Return the [X, Y] coordinate for the center point of the cell that contains the specified text.  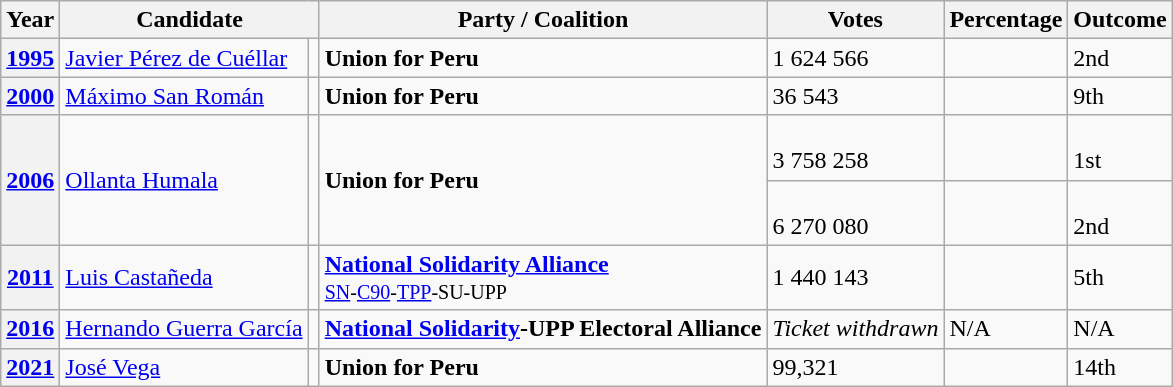
Candidate [190, 20]
2021 [30, 367]
Year [30, 20]
José Vega [184, 367]
1 624 566 [856, 58]
9th [1120, 96]
Hernando Guerra García [184, 329]
Ticket withdrawn [856, 329]
National Solidarity AllianceSN-C90-TPP-SU-UPP [543, 278]
Party / Coalition [543, 20]
3 758 258 [856, 148]
Percentage [1006, 20]
99,321 [856, 367]
14th [1120, 367]
6 270 080 [856, 212]
Votes [856, 20]
National Solidarity-UPP Electoral Alliance [543, 329]
2016 [30, 329]
1995 [30, 58]
36 543 [856, 96]
Máximo San Román [184, 96]
2000 [30, 96]
5th [1120, 278]
2006 [30, 180]
Luis Castañeda [184, 278]
Javier Pérez de Cuéllar [184, 58]
Outcome [1120, 20]
2011 [30, 278]
Ollanta Humala [184, 180]
1 440 143 [856, 278]
1st [1120, 148]
